Determine the [X, Y] coordinate at the center of the cell enclosing the given text.  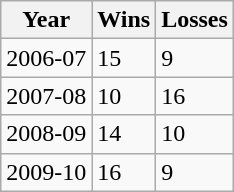
Wins [124, 20]
2008-09 [46, 134]
Losses [195, 20]
14 [124, 134]
2006-07 [46, 58]
2007-08 [46, 96]
15 [124, 58]
Year [46, 20]
2009-10 [46, 172]
